Determine the (X, Y) coordinate at the center of the cell enclosing the given text.  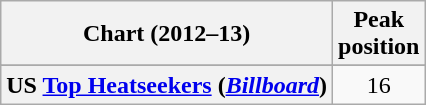
US Top Heatseekers (Billboard) (167, 85)
Peakposition (379, 34)
16 (379, 85)
Chart (2012–13) (167, 34)
